Locate the cell with the specified text and output its [x, y] center coordinate. 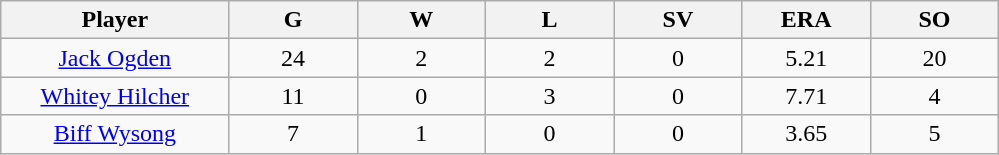
20 [934, 58]
SO [934, 20]
3 [549, 96]
Biff Wysong [115, 134]
ERA [806, 20]
W [421, 20]
7.71 [806, 96]
7 [293, 134]
5.21 [806, 58]
Player [115, 20]
L [549, 20]
4 [934, 96]
3.65 [806, 134]
SV [678, 20]
G [293, 20]
1 [421, 134]
24 [293, 58]
5 [934, 134]
Whitey Hilcher [115, 96]
Jack Ogden [115, 58]
11 [293, 96]
